From the cell containing the given text, extract its center point as [x, y] coordinate. 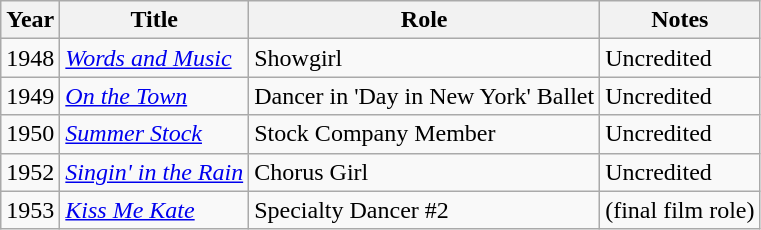
1949 [30, 96]
1952 [30, 172]
1953 [30, 210]
1950 [30, 134]
Words and Music [154, 58]
1948 [30, 58]
Chorus Girl [424, 172]
Kiss Me Kate [154, 210]
Dancer in 'Day in New York' Ballet [424, 96]
Singin' in the Rain [154, 172]
On the Town [154, 96]
Title [154, 20]
Notes [680, 20]
Showgirl [424, 58]
(final film role) [680, 210]
Role [424, 20]
Specialty Dancer #2 [424, 210]
Summer Stock [154, 134]
Stock Company Member [424, 134]
Year [30, 20]
